Find where the given text appears and provide that cell's center as (X, Y) coordinate. 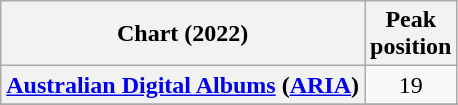
Chart (2022) (183, 34)
Peakposition (411, 34)
19 (411, 85)
Australian Digital Albums (ARIA) (183, 85)
